Determine the [X, Y] coordinate at the center of the cell enclosing the given text.  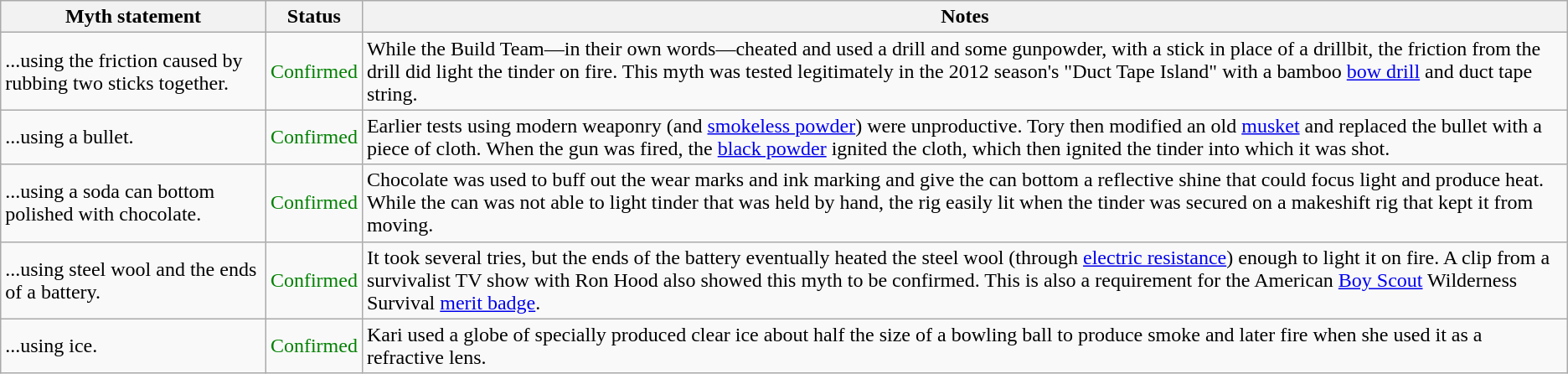
...using a bullet. [134, 138]
Status [313, 17]
...using the friction caused by rubbing two sticks together. [134, 71]
Notes [965, 17]
...using a soda can bottom polished with chocolate. [134, 203]
Myth statement [134, 17]
...using ice. [134, 345]
...using steel wool and the ends of a battery. [134, 280]
